Return the [X, Y] coordinate for the center point of the cell that contains the specified text.  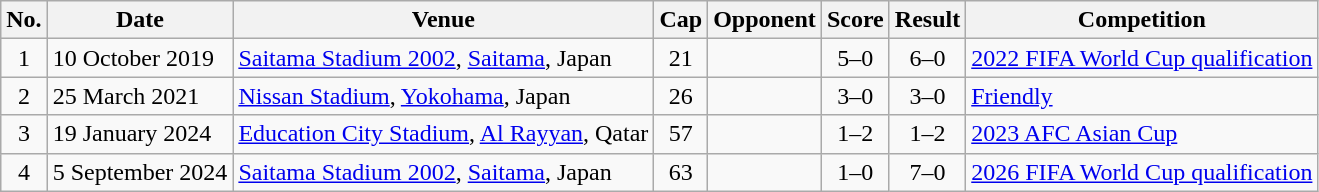
Score [855, 20]
1–0 [855, 172]
2 [24, 96]
7–0 [927, 172]
10 October 2019 [140, 58]
3 [24, 134]
5 September 2024 [140, 172]
2026 FIFA World Cup qualification [1142, 172]
5–0 [855, 58]
19 January 2024 [140, 134]
26 [681, 96]
Result [927, 20]
Cap [681, 20]
63 [681, 172]
6–0 [927, 58]
4 [24, 172]
Venue [444, 20]
Opponent [765, 20]
21 [681, 58]
57 [681, 134]
2023 AFC Asian Cup [1142, 134]
1 [24, 58]
25 March 2021 [140, 96]
Date [140, 20]
2022 FIFA World Cup qualification [1142, 58]
No. [24, 20]
Friendly [1142, 96]
Education City Stadium, Al Rayyan, Qatar [444, 134]
Nissan Stadium, Yokohama, Japan [444, 96]
Competition [1142, 20]
